Capture the cell that displays the provided text and extract its (x, y) central coordinate. 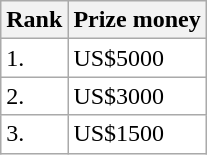
3. (34, 134)
2. (34, 96)
1. (34, 58)
US$1500 (137, 134)
Prize money (137, 20)
US$5000 (137, 58)
Rank (34, 20)
US$3000 (137, 96)
